Extract the [X, Y] coordinate from the center of the cell holding the provided text.  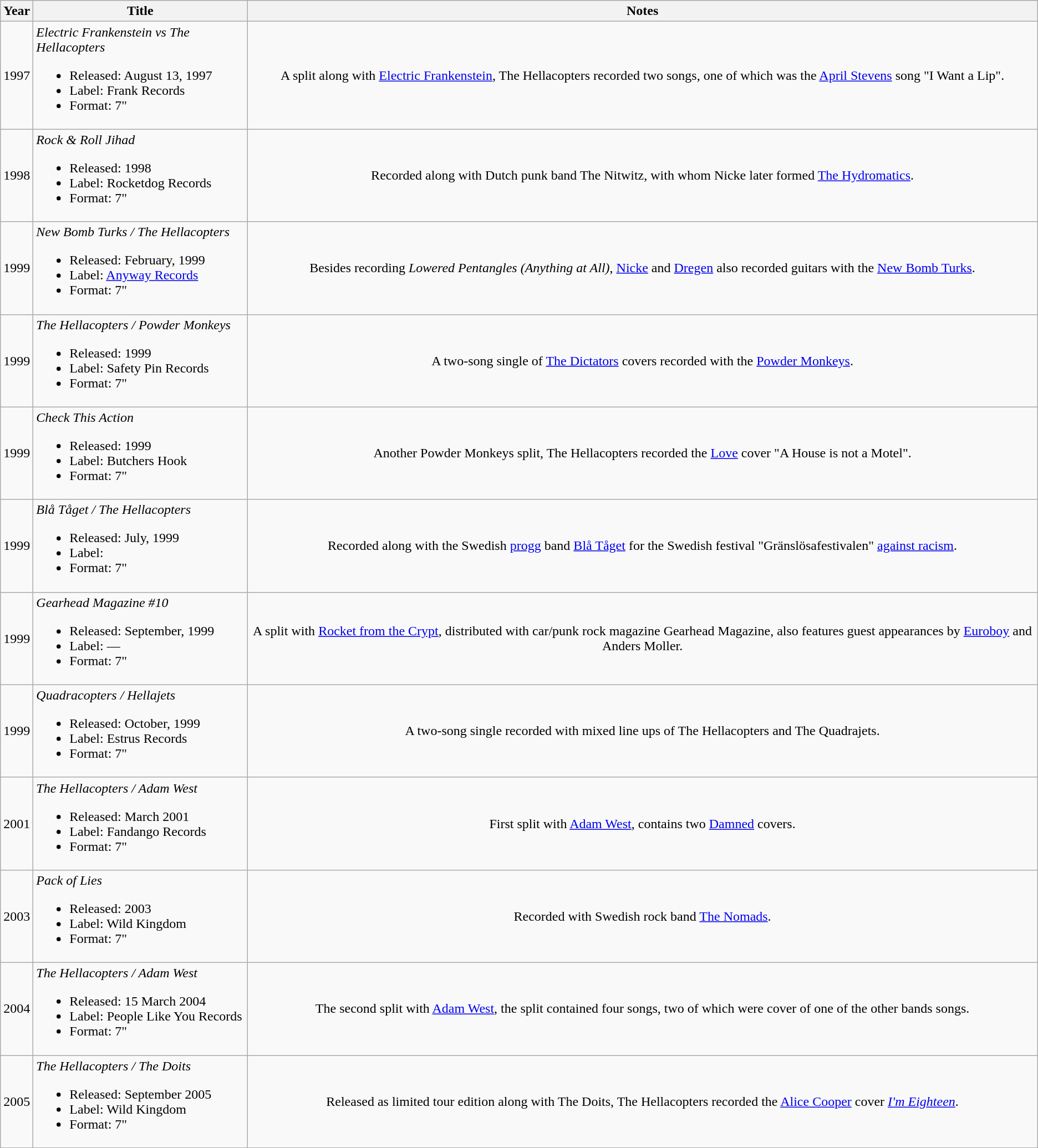
The Hellacopters / The DoitsReleased: September 2005Label: Wild KingdomFormat: 7" [140, 1102]
A two-song single of The Dictators covers recorded with the Powder Monkeys. [642, 360]
2001 [17, 824]
Recorded with Swedish rock band The Nomads. [642, 916]
A two-song single recorded with mixed line ups of The Hellacopters and The Quadrajets. [642, 731]
The Hellacopters / Powder MonkeysReleased: 1999Label: Safety Pin RecordsFormat: 7" [140, 360]
2005 [17, 1102]
Electric Frankenstein vs The HellacoptersReleased: August 13, 1997Label: Frank RecordsFormat: 7" [140, 75]
Quadracopters / HellajetsReleased: October, 1999Label: Estrus RecordsFormat: 7" [140, 731]
1998 [17, 175]
1997 [17, 75]
Pack of LiesReleased: 2003Label: Wild KingdomFormat: 7" [140, 916]
2004 [17, 1009]
First split with Adam West, contains two Damned covers. [642, 824]
Year [17, 11]
Gearhead Magazine #10Released: September, 1999Label: —Format: 7" [140, 639]
The second split with Adam West, the split contained four songs, two of which were cover of one of the other bands songs. [642, 1009]
Recorded along with Dutch punk band The Nitwitz, with whom Nicke later formed The Hydromatics. [642, 175]
A split along with Electric Frankenstein, The Hellacopters recorded two songs, one of which was the April Stevens song "I Want a Lip". [642, 75]
Blå Tåget / The HellacoptersReleased: July, 1999Label:Format: 7" [140, 545]
The Hellacopters / Adam WestReleased: March 2001Label: Fandango RecordsFormat: 7" [140, 824]
Another Powder Monkeys split, The Hellacopters recorded the Love cover "A House is not a Motel". [642, 453]
2003 [17, 916]
Recorded along with the Swedish progg band Blå Tåget for the Swedish festival "Gränslösafestivalen" against racism. [642, 545]
Besides recording Lowered Pentangles (Anything at All), Nicke and Dregen also recorded guitars with the New Bomb Turks. [642, 268]
New Bomb Turks / The HellacoptersReleased: February, 1999Label: Anyway RecordsFormat: 7" [140, 268]
The Hellacopters / Adam WestReleased: 15 March 2004Label: People Like You RecordsFormat: 7" [140, 1009]
Check This ActionReleased: 1999Label: Butchers HookFormat: 7" [140, 453]
Released as limited tour edition along with The Doits, The Hellacopters recorded the Alice Cooper cover I'm Eighteen. [642, 1102]
Rock & Roll JihadReleased: 1998Label: Rocketdog RecordsFormat: 7" [140, 175]
Notes [642, 11]
Title [140, 11]
